Capture the cell that displays the provided text and extract its [X, Y] central coordinate. 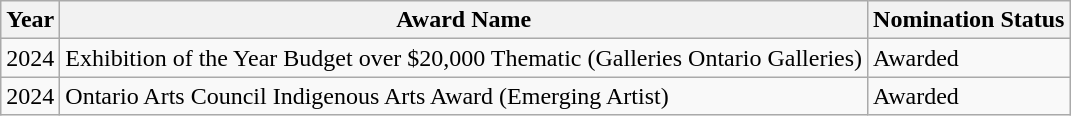
Exhibition of the Year Budget over $20,000 Thematic (Galleries Ontario Galleries) [464, 58]
Award Name [464, 20]
Nomination Status [969, 20]
Year [30, 20]
Ontario Arts Council Indigenous Arts Award (Emerging Artist) [464, 96]
